Determine the (x, y) coordinate at the center of the cell enclosing the given text.  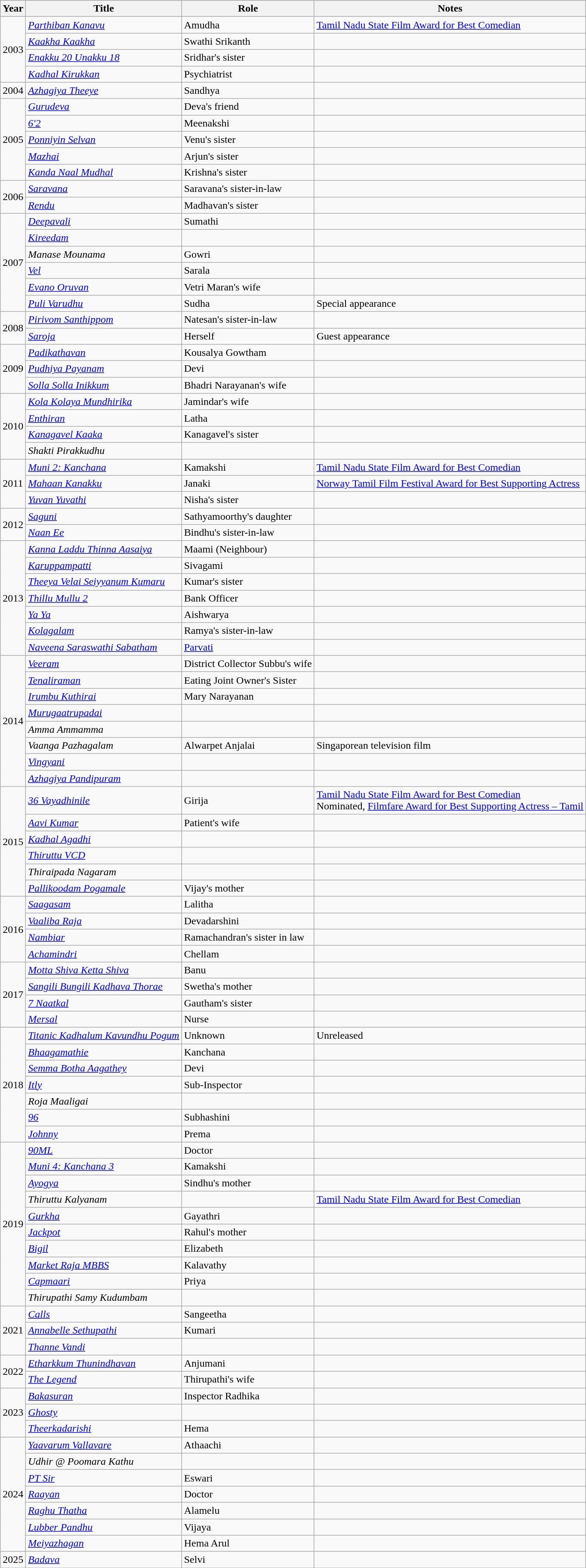
Unknown (248, 1036)
Kadhal Agadhi (104, 839)
Gurkha (104, 1216)
Eating Joint Owner's Sister (248, 680)
Yuvan Yuvathi (104, 500)
Kalavathy (248, 1265)
Arjun's sister (248, 156)
Sudha (248, 303)
2004 (13, 90)
90ML (104, 1150)
Alwarpet Anjalai (248, 746)
Market Raja MBBS (104, 1265)
Enakku 20 Unakku 18 (104, 58)
Rendu (104, 205)
2019 (13, 1224)
Guest appearance (450, 336)
Udhir @ Poomara Kathu (104, 1461)
Venu's sister (248, 139)
Nurse (248, 1019)
Unreleased (450, 1036)
Bakasuran (104, 1396)
Patient's wife (248, 823)
Special appearance (450, 303)
Shakti Pirakkudhu (104, 451)
Janaki (248, 484)
Vingyani (104, 762)
2008 (13, 328)
2013 (13, 598)
Maami (Neighbour) (248, 549)
Girija (248, 800)
The Legend (104, 1380)
Evano Oruvan (104, 287)
Subhashini (248, 1117)
Jamindar's wife (248, 401)
Kanna Laddu Thinna Aasaiya (104, 549)
Mersal (104, 1019)
Raghu Thatha (104, 1510)
Meiyazhagan (104, 1543)
Kola Kolaya Mundhirika (104, 401)
Saravana's sister-in-law (248, 188)
Azhagiya Theeye (104, 90)
Nambiar (104, 937)
2018 (13, 1085)
Achamindri (104, 954)
Etharkkum Thunindhavan (104, 1363)
Ayogya (104, 1183)
7 Naatkal (104, 1003)
Jackpot (104, 1232)
Swathi Srikanth (248, 41)
2007 (13, 262)
Capmaari (104, 1281)
2015 (13, 842)
Irumbu Kuthirai (104, 696)
Azhagiya Pandipuram (104, 778)
2023 (13, 1412)
Parthiban Kanavu (104, 25)
Sandhya (248, 90)
Ghosty (104, 1412)
Badava (104, 1560)
2012 (13, 525)
Meenakshi (248, 123)
Kanagavel Kaaka (104, 434)
Kadhal Kirukkan (104, 74)
Saagasam (104, 904)
Kolagalam (104, 631)
Vijay's mother (248, 888)
Vetri Maran's wife (248, 287)
Chellam (248, 954)
2025 (13, 1560)
Vel (104, 271)
Eswari (248, 1478)
Hema Arul (248, 1543)
Saravana (104, 188)
Aishwarya (248, 614)
Pudhiya Payanam (104, 369)
Athaachi (248, 1445)
Singaporean television film (450, 746)
Bank Officer (248, 598)
Herself (248, 336)
Role (248, 9)
Vaanga Pazhagalam (104, 746)
Lalitha (248, 904)
Kireedam (104, 238)
Muni 4: Kanchana 3 (104, 1167)
Ponniyin Selvan (104, 139)
Lubber Pandhu (104, 1527)
Ya Ya (104, 614)
Kumar's sister (248, 582)
Gowri (248, 254)
Ramachandran's sister in law (248, 937)
2021 (13, 1330)
Saguni (104, 516)
Sivagami (248, 565)
Semma Botha Aagathey (104, 1068)
2014 (13, 721)
Anjumani (248, 1363)
Title (104, 9)
Thiraipada Nagaram (104, 872)
2009 (13, 369)
Itly (104, 1085)
Hema (248, 1429)
Kanda Naal Mudhal (104, 172)
Mazhai (104, 156)
Rahul's mother (248, 1232)
Mahaan Kanakku (104, 484)
Tenaliraman (104, 680)
Veeram (104, 664)
Selvi (248, 1560)
Johnny (104, 1134)
2010 (13, 426)
Pirivom Santhippom (104, 320)
Gurudeva (104, 107)
Bigil (104, 1248)
36 Vayadhinile (104, 800)
Priya (248, 1281)
2005 (13, 139)
Kanagavel's sister (248, 434)
Sumathi (248, 222)
Elizabeth (248, 1248)
Alamelu (248, 1510)
Bindhu's sister-in-law (248, 533)
Karuppampatti (104, 565)
Notes (450, 9)
Vaaliba Raja (104, 921)
Mary Narayanan (248, 696)
Year (13, 9)
Nisha's sister (248, 500)
Murugaatrupadai (104, 713)
Prema (248, 1134)
Yaavarum Vallavare (104, 1445)
2017 (13, 994)
District Collector Subbu's wife (248, 664)
Inspector Radhika (248, 1396)
Tamil Nadu State Film Award for Best ComedianNominated, Filmfare Award for Best Supporting Actress – Tamil (450, 800)
Kaakha Kaakha (104, 41)
Raayan (104, 1494)
6'2 (104, 123)
Roja Maaligai (104, 1101)
Kumari (248, 1330)
Kanchana (248, 1052)
Motta Shiva Ketta Shiva (104, 970)
Manase Mounama (104, 254)
Gautham's sister (248, 1003)
Latha (248, 418)
Aavi Kumar (104, 823)
Thirupathi's wife (248, 1380)
Sathyamoorthy's daughter (248, 516)
Deva's friend (248, 107)
Gayathri (248, 1216)
Muni 2: Kanchana (104, 467)
Thiruttu Kalyanam (104, 1199)
Theerkadarishi (104, 1429)
2011 (13, 483)
Natesan's sister-in-law (248, 320)
Ramya's sister-in-law (248, 631)
Padikathavan (104, 352)
Sub-Inspector (248, 1085)
Sridhar's sister (248, 58)
Calls (104, 1314)
2024 (13, 1494)
Naveena Saraswathi Sabatham (104, 647)
Amudha (248, 25)
Swetha's mother (248, 986)
Bhaagamathie (104, 1052)
Madhavan's sister (248, 205)
96 (104, 1117)
Titanic Kadhalum Kavundhu Pogum (104, 1036)
Banu (248, 970)
Kousalya Gowtham (248, 352)
PT Sir (104, 1478)
Sarala (248, 271)
Norway Tamil Film Festival Award for Best Supporting Actress (450, 484)
2022 (13, 1371)
Thiruttu VCD (104, 855)
Saroja (104, 336)
Parvati (248, 647)
Deepavali (104, 222)
Theeya Velai Seiyyanum Kumaru (104, 582)
Vijaya (248, 1527)
Devadarshini (248, 921)
Psychiatrist (248, 74)
Thanne Vandi (104, 1347)
Enthiran (104, 418)
2016 (13, 929)
Krishna's sister (248, 172)
Pallikoodam Pogamale (104, 888)
Sindhu's mother (248, 1183)
Puli Varudhu (104, 303)
Naan Ee (104, 533)
2006 (13, 197)
Annabelle Sethupathi (104, 1330)
Amma Ammamma (104, 729)
Bhadri Narayanan's wife (248, 385)
Thillu Mullu 2 (104, 598)
Sangeetha (248, 1314)
Sangili Bungili Kadhava Thorae (104, 986)
Thirupathi Samy Kudumbam (104, 1298)
Solla Solla Inikkum (104, 385)
2003 (13, 49)
